Find where the given text appears and provide that cell's center as [x, y] coordinate. 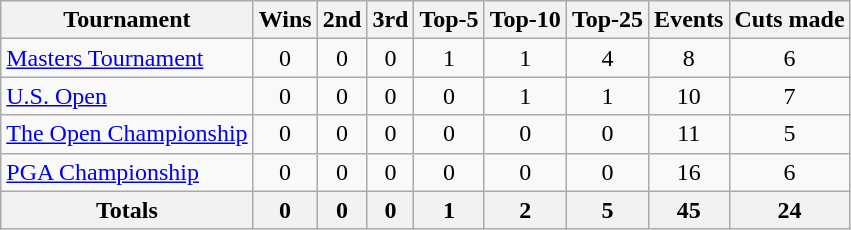
2nd [342, 20]
Cuts made [790, 20]
Events [689, 20]
11 [689, 134]
45 [689, 210]
16 [689, 172]
8 [689, 58]
Top-25 [607, 20]
Totals [127, 210]
PGA Championship [127, 172]
Masters Tournament [127, 58]
U.S. Open [127, 96]
24 [790, 210]
Tournament [127, 20]
3rd [390, 20]
The Open Championship [127, 134]
7 [790, 96]
Wins [285, 20]
2 [525, 210]
Top-10 [525, 20]
Top-5 [449, 20]
4 [607, 58]
10 [689, 96]
